Return [x, y] of the center of cell containing provided text 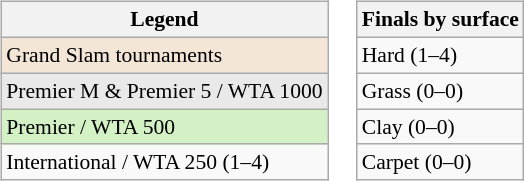
Carpet (0–0) [440, 162]
Clay (0–0) [440, 127]
Grass (0–0) [440, 91]
Premier M & Premier 5 / WTA 1000 [164, 91]
Premier / WTA 500 [164, 127]
Finals by surface [440, 20]
Hard (1–4) [440, 55]
Legend [164, 20]
Grand Slam tournaments [164, 55]
International / WTA 250 (1–4) [164, 162]
